Detect which cell encompasses the target text, then output its (X, Y) center coordinate. 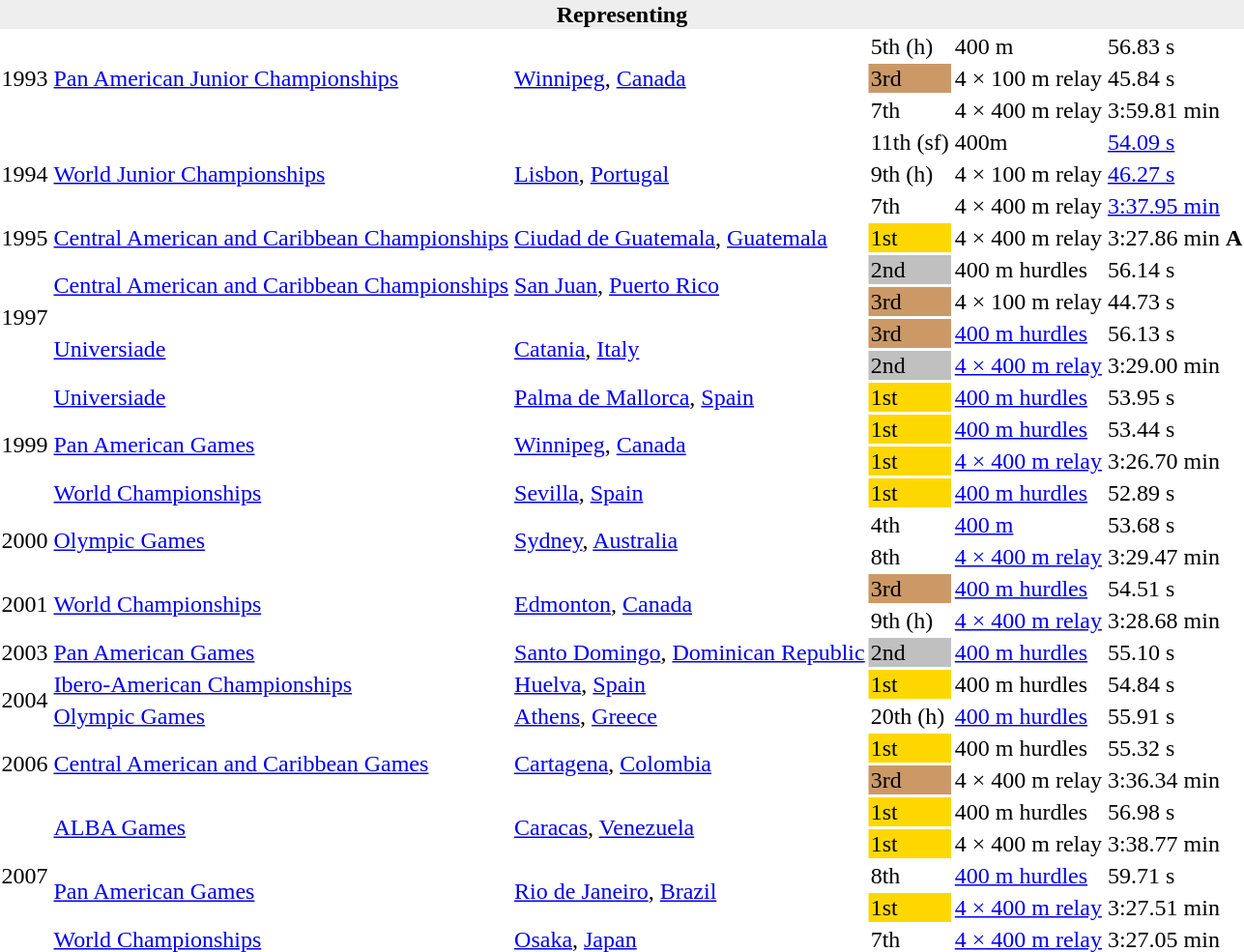
56.98 s (1174, 812)
3:28.68 min (1174, 620)
Palma de Mallorca, Spain (690, 397)
55.10 s (1174, 652)
Pan American Junior Championships (281, 78)
54.51 s (1174, 589)
20th (h) (910, 716)
54.09 s (1174, 142)
45.84 s (1174, 78)
Central American and Caribbean Games (281, 764)
Cartagena, Colombia (690, 764)
52.89 s (1174, 493)
Caracas, Venezuela (690, 827)
3:59.81 min (1174, 110)
Representing (622, 14)
3:26.70 min (1174, 461)
3:27.86 min A (1174, 238)
59.71 s (1174, 876)
53.44 s (1174, 429)
Catania, Italy (690, 350)
1999 (25, 445)
San Juan, Puerto Rico (690, 286)
46.27 s (1174, 174)
53.95 s (1174, 397)
55.91 s (1174, 716)
3:29.47 min (1174, 557)
Huelva, Spain (690, 684)
56.13 s (1174, 333)
2006 (25, 764)
Lisbon, Portugal (690, 174)
44.73 s (1174, 302)
3:27.51 min (1174, 908)
Ibero-American Championships (281, 684)
3:37.95 min (1174, 206)
2003 (25, 652)
55.32 s (1174, 748)
Athens, Greece (690, 716)
Edmonton, Canada (690, 605)
53.68 s (1174, 525)
Ciudad de Guatemala, Guatemala (690, 238)
400m (1028, 142)
Sydney, Australia (690, 541)
1994 (25, 174)
3:38.77 min (1174, 844)
Rio de Janeiro, Brazil (690, 891)
3:29.00 min (1174, 365)
3:36.34 min (1174, 780)
2004 (25, 700)
2000 (25, 541)
11th (sf) (910, 142)
54.84 s (1174, 684)
56.83 s (1174, 46)
1997 (25, 317)
2001 (25, 605)
ALBA Games (281, 827)
Sevilla, Spain (690, 493)
Santo Domingo, Dominican Republic (690, 652)
4th (910, 525)
56.14 s (1174, 270)
5th (h) (910, 46)
World Junior Championships (281, 174)
1995 (25, 238)
1993 (25, 78)
